Search for the cell housing the specified text and yield its [X, Y] center coordinate. 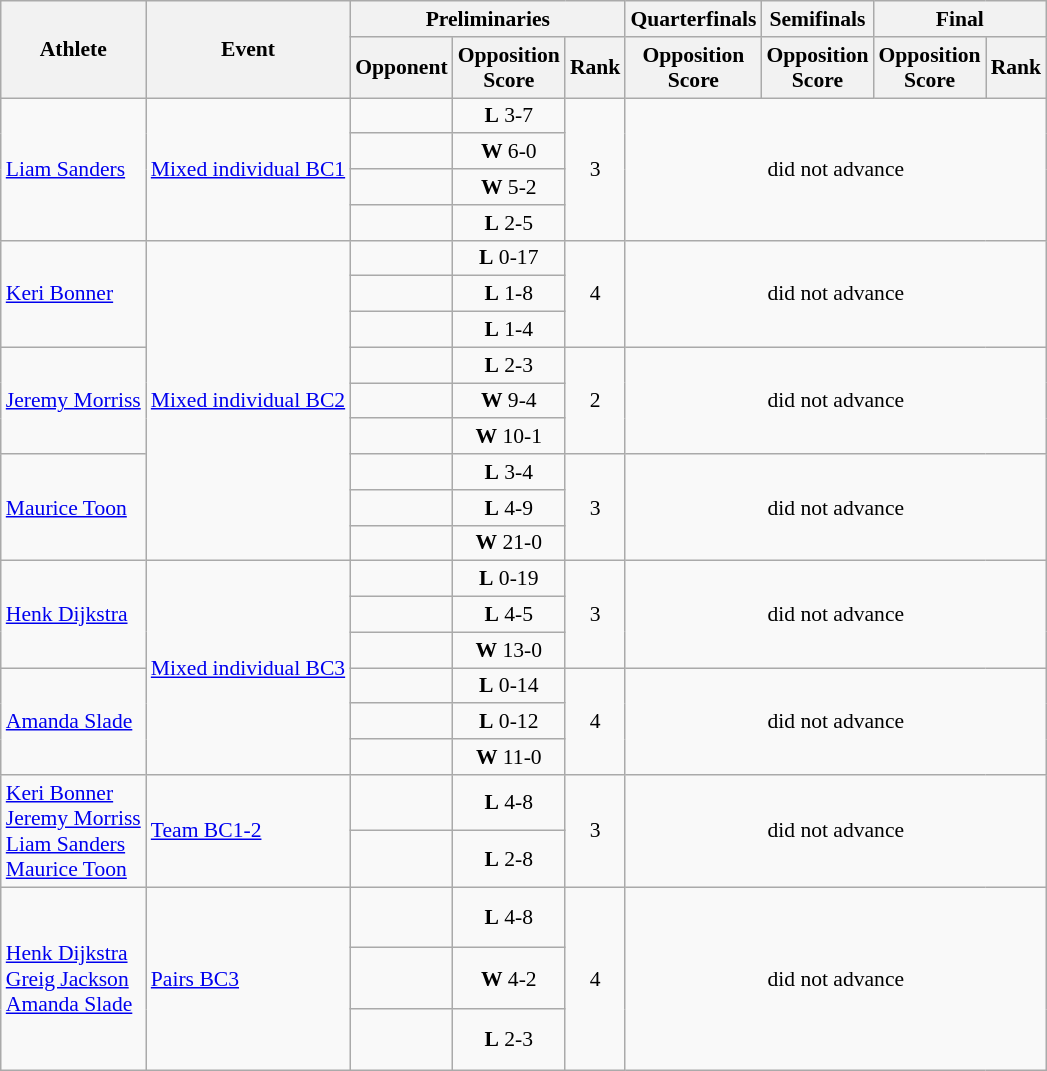
Team BC1-2 [248, 831]
Pairs BC3 [248, 978]
Athlete [74, 50]
Maurice Toon [74, 508]
Keri Bonner Jeremy Morriss Liam Sanders Maurice Toon [74, 831]
L 1-8 [509, 294]
Mixed individual BC3 [248, 668]
Opponent [402, 68]
L 2-5 [509, 223]
Event [248, 50]
W 4-2 [509, 978]
Mixed individual BC1 [248, 169]
Preliminaries [488, 19]
W 10-1 [509, 437]
L 2-8 [509, 859]
L 0-17 [509, 258]
Final [960, 19]
W 21-0 [509, 543]
L 0-19 [509, 579]
W 9-4 [509, 401]
Liam Sanders [74, 169]
Semifinals [817, 19]
L 1-4 [509, 330]
L 4-9 [509, 508]
Henk Dijkstra Greig Jackson Amanda Slade [74, 978]
Mixed individual BC2 [248, 400]
Amanda Slade [74, 722]
L 3-4 [509, 472]
L 0-12 [509, 722]
L 4-5 [509, 615]
W 6-0 [509, 152]
Jeremy Morriss [74, 400]
Henk Dijkstra [74, 614]
W 5-2 [509, 187]
Keri Bonner [74, 294]
2 [596, 400]
W 13-0 [509, 650]
W 11-0 [509, 757]
L 0-14 [509, 686]
L 3-7 [509, 116]
Quarterfinals [693, 19]
